Capture the cell that displays the provided text and extract its (X, Y) central coordinate. 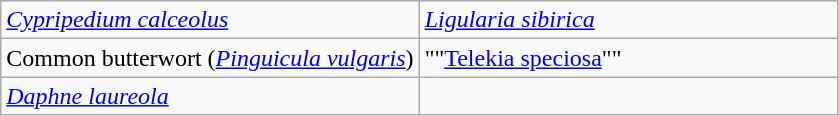
Common butterwort (Pinguicula vulgaris) (210, 58)
""Telekia speciosa"" (628, 58)
Ligularia sibirica (628, 20)
Cypripedium calceolus (210, 20)
Daphne laureola (210, 96)
